Identify which cell holds the provided text, then report its (X, Y) central coordinate. 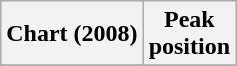
Peakposition (189, 34)
Chart (2008) (72, 34)
